From the cell containing the given text, extract its center point as [x, y] coordinate. 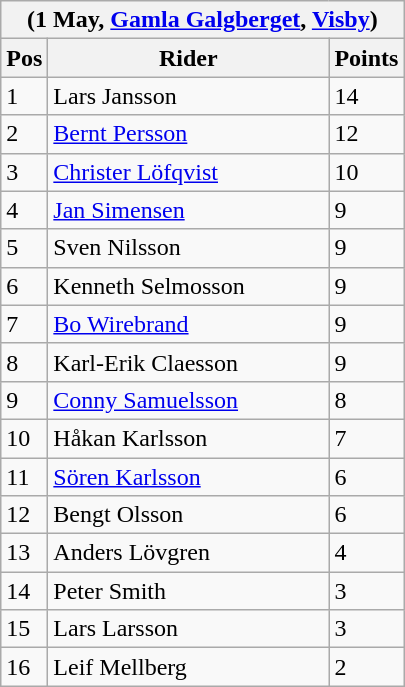
Håkan Karlsson [188, 438]
5 [24, 248]
Bo Wirebrand [188, 324]
13 [24, 553]
Sven Nilsson [188, 248]
(1 May, Gamla Galgberget, Visby) [202, 20]
Anders Lövgren [188, 553]
Leif Mellberg [188, 667]
Rider [188, 58]
Karl-Erik Claesson [188, 362]
Bengt Olsson [188, 515]
Christer Löfqvist [188, 172]
16 [24, 667]
Pos [24, 58]
Jan Simensen [188, 210]
Lars Larsson [188, 629]
Peter Smith [188, 591]
Bernt Persson [188, 134]
15 [24, 629]
1 [24, 96]
Sören Karlsson [188, 477]
11 [24, 477]
Kenneth Selmosson [188, 286]
Conny Samuelsson [188, 400]
Lars Jansson [188, 96]
Points [366, 58]
